Provide the [X, Y] coordinate of the cell's center where the given text is located.  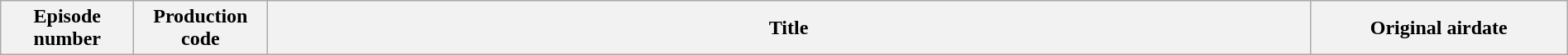
Original airdate [1439, 28]
Production code [200, 28]
Title [789, 28]
Episode number [68, 28]
